From the cell containing the given text, extract its center point as [X, Y] coordinate. 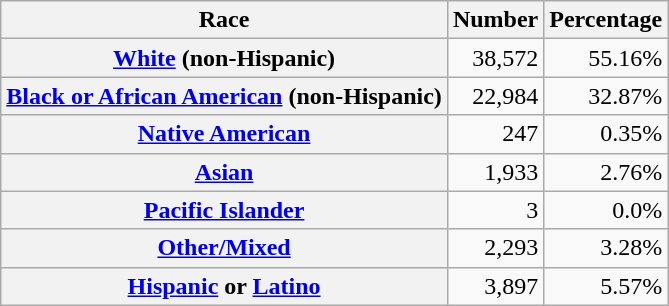
3.28% [606, 248]
5.57% [606, 286]
247 [495, 134]
1,933 [495, 172]
3 [495, 210]
Pacific Islander [224, 210]
2.76% [606, 172]
White (non-Hispanic) [224, 58]
Hispanic or Latino [224, 286]
3,897 [495, 286]
Race [224, 20]
Asian [224, 172]
2,293 [495, 248]
0.0% [606, 210]
Percentage [606, 20]
Number [495, 20]
Native American [224, 134]
38,572 [495, 58]
Black or African American (non-Hispanic) [224, 96]
22,984 [495, 96]
55.16% [606, 58]
Other/Mixed [224, 248]
0.35% [606, 134]
32.87% [606, 96]
